For the text-containing cell, return its midpoint in [x, y] coordinate format. 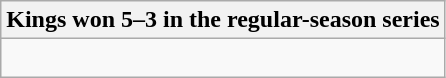
Kings won 5–3 in the regular-season series [223, 20]
